Find where the given text appears and provide that cell's center as (X, Y) coordinate. 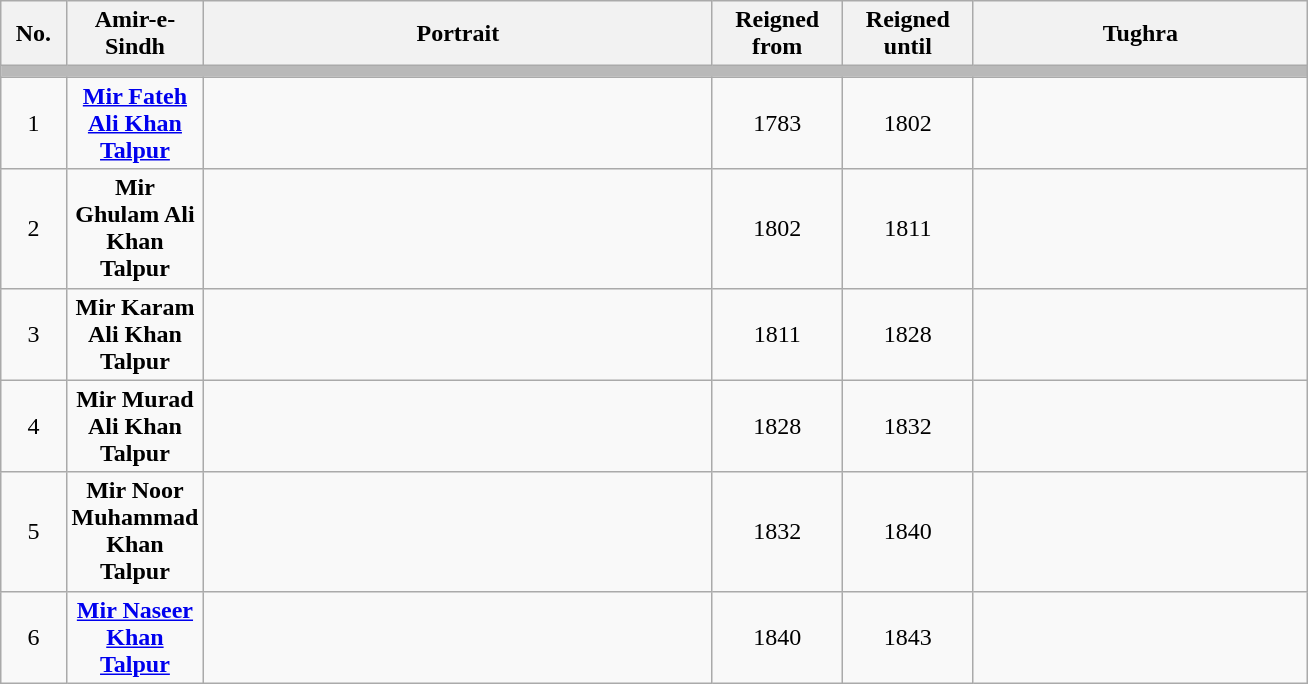
Reigned until (908, 34)
1843 (908, 637)
1 (34, 123)
1783 (778, 123)
Mir Noor Muhammad Khan Talpur (135, 532)
Reigned from (778, 34)
Mir Karam Ali Khan Talpur (135, 334)
Tughra (1140, 34)
6 (34, 637)
Mir Murad Ali Khan Talpur (135, 426)
Mir Fateh Ali Khan Talpur (135, 123)
4 (34, 426)
3 (34, 334)
5 (34, 532)
Portrait (458, 34)
Mir Naseer Khan Talpur (135, 637)
No. (34, 34)
Mir Ghulam Ali Khan Talpur (135, 228)
Amir-e-Sindh (135, 34)
2 (34, 228)
